Extract the (x, y) coordinate from the center of the cell holding the provided text.  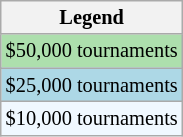
Legend (92, 17)
$25,000 tournaments (92, 85)
$10,000 tournaments (92, 118)
$50,000 tournaments (92, 51)
